For the text-containing cell, return its midpoint in [X, Y] coordinate format. 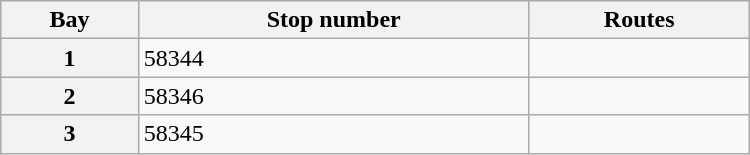
Bay [70, 20]
58346 [334, 96]
Routes [639, 20]
2 [70, 96]
3 [70, 134]
58344 [334, 58]
58345 [334, 134]
1 [70, 58]
Stop number [334, 20]
